Capture the cell that displays the provided text and extract its (X, Y) central coordinate. 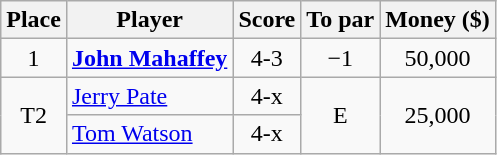
Jerry Pate (149, 96)
25,000 (438, 115)
T2 (34, 115)
4-3 (267, 58)
Player (149, 20)
−1 (340, 58)
1 (34, 58)
50,000 (438, 58)
E (340, 115)
Money ($) (438, 20)
Tom Watson (149, 134)
Place (34, 20)
John Mahaffey (149, 58)
To par (340, 20)
Score (267, 20)
